Return the [X, Y] coordinate for the center point of the cell that contains the specified text.  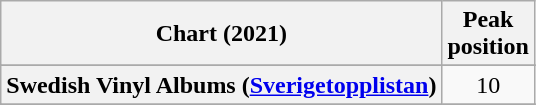
Swedish Vinyl Albums (Sverigetopplistan) [222, 85]
10 [488, 85]
Chart (2021) [222, 34]
Peakposition [488, 34]
